From the cell containing the given text, extract its center point as [x, y] coordinate. 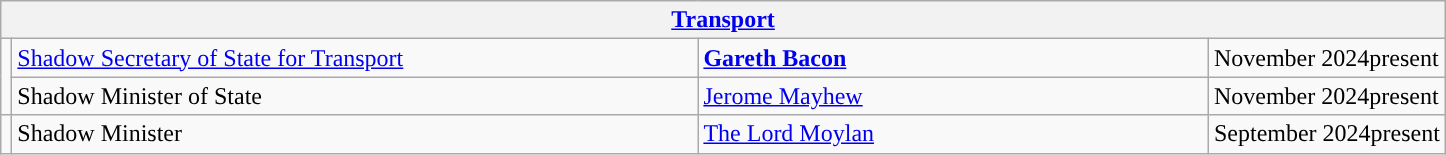
Shadow Minister of State [355, 96]
Gareth Bacon [954, 58]
Transport [724, 20]
Shadow Minister [355, 134]
September 2024present [1326, 134]
Jerome Mayhew [954, 96]
The Lord Moylan [954, 134]
Shadow Secretary of State for Transport [355, 58]
